Return the [X, Y] coordinate for the center point of the cell that contains the specified text.  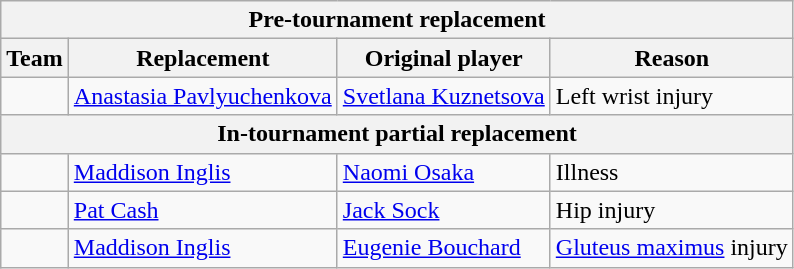
Hip injury [672, 210]
Illness [672, 172]
Replacement [202, 58]
Naomi Osaka [444, 172]
Team [35, 58]
Left wrist injury [672, 96]
Pat Cash [202, 210]
Original player [444, 58]
Svetlana Kuznetsova [444, 96]
Gluteus maximus injury [672, 248]
Reason [672, 58]
Anastasia Pavlyuchenkova [202, 96]
Pre-tournament replacement [398, 20]
In-tournament partial replacement [398, 134]
Eugenie Bouchard [444, 248]
Jack Sock [444, 210]
